Detect which cell encompasses the target text, then output its [X, Y] center coordinate. 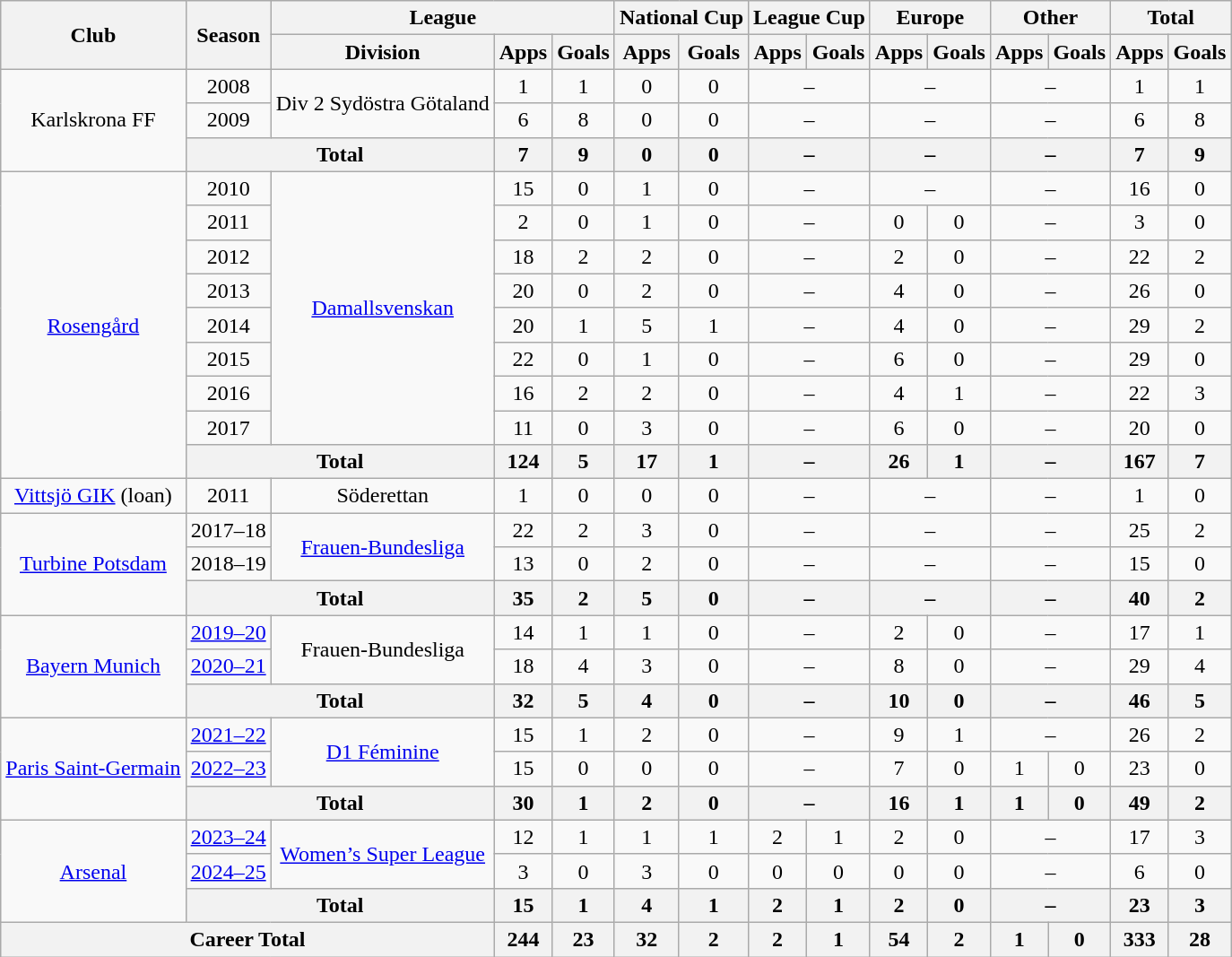
Vittsjö GIK (loan) [93, 496]
2013 [228, 291]
Bayern Munich [93, 666]
167 [1140, 462]
2023–24 [228, 837]
12 [523, 837]
28 [1200, 939]
2014 [228, 325]
2022–23 [228, 769]
Women’s Super League [382, 854]
2021–22 [228, 735]
2017 [228, 428]
League Cup [810, 18]
National Cup [681, 18]
Club [93, 35]
14 [523, 632]
49 [1140, 803]
2017–18 [228, 530]
Div 2 Sydöstra Götaland [382, 103]
333 [1140, 939]
2024–25 [228, 871]
Season [228, 35]
40 [1140, 598]
Other [1050, 18]
25 [1140, 530]
League [443, 18]
Arsenal [93, 871]
2009 [228, 120]
54 [898, 939]
Paris Saint-Germain [93, 769]
D1 Féminine [382, 752]
2010 [228, 188]
46 [1140, 700]
2008 [228, 86]
2020–21 [228, 666]
2019–20 [228, 632]
2015 [228, 359]
2018–19 [228, 564]
Division [382, 52]
10 [898, 700]
2012 [228, 257]
244 [523, 939]
30 [523, 803]
Turbine Potsdam [93, 564]
2016 [228, 393]
Karlskrona FF [93, 120]
35 [523, 598]
Career Total [247, 939]
124 [523, 462]
11 [523, 428]
13 [523, 564]
Rosengård [93, 325]
Europe [930, 18]
Söderettan [382, 496]
Damallsvenskan [382, 308]
